Extract the [X, Y] coordinate from the center of the cell holding the provided text.  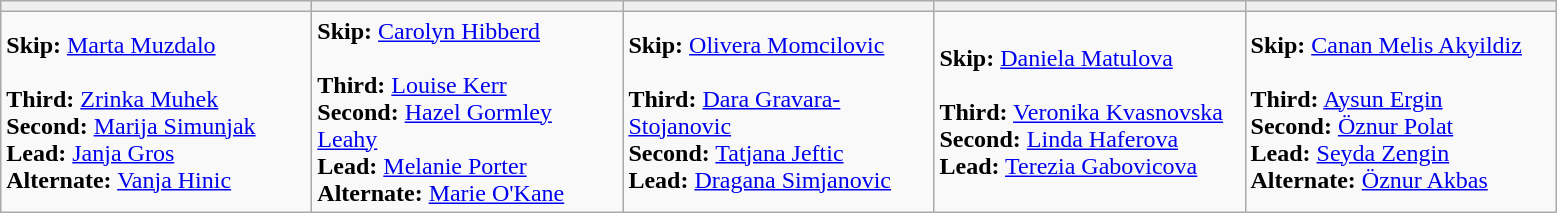
Skip: Canan Melis AkyildizThird: Aysun Ergin Second: Öznur Polat Lead: Seyda Zengin Alternate: Öznur Akbas [1400, 112]
Skip: Marta MuzdaloThird: Zrinka Muhek Second: Marija Simunjak Lead: Janja Gros Alternate: Vanja Hinic [156, 112]
Skip: Olivera MomcilovicThird: Dara Gravara-Stojanovic Second: Tatjana Jeftic Lead: Dragana Simjanovic [778, 112]
Skip: Carolyn HibberdThird: Louise Kerr Second: Hazel Gormley Leahy Lead: Melanie Porter Alternate: Marie O'Kane [468, 112]
Skip: Daniela Matulova Third: Veronika Kvasnovska Second: Linda Haferova Lead: Terezia Gabovicova [1090, 112]
